Capture the cell that displays the provided text and extract its (x, y) central coordinate. 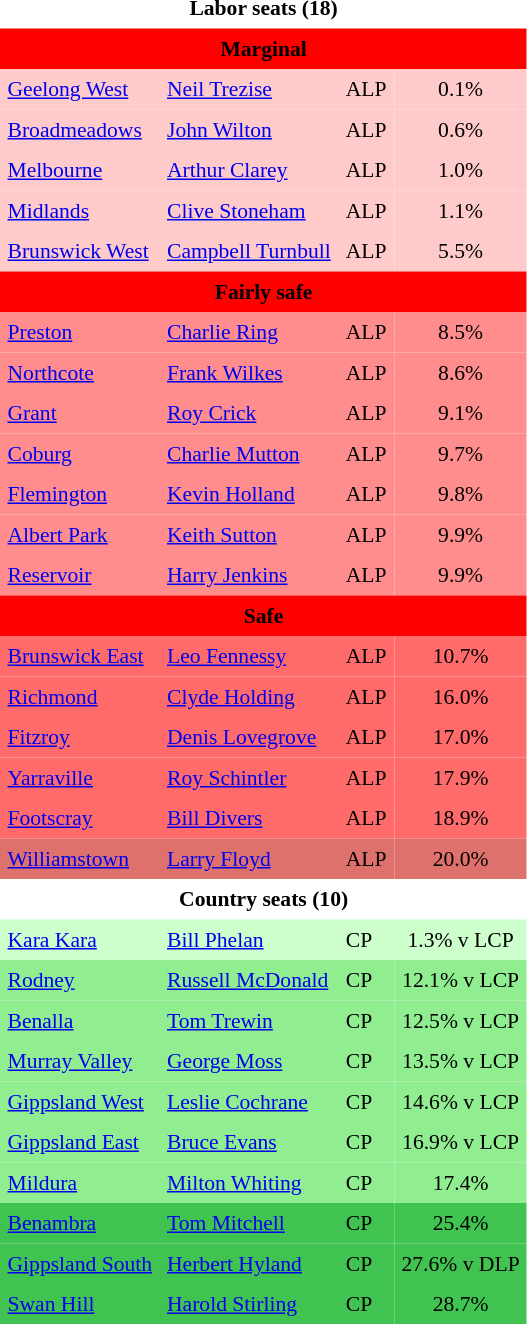
Richmond (80, 696)
Gippsland West (80, 1101)
Fitzroy (80, 737)
Bill Phelan (250, 939)
5.5% (460, 251)
Bill Divers (250, 818)
28.7% (460, 1304)
Tom Mitchell (250, 1223)
Yarraville (80, 777)
Brunswick East (80, 656)
16.0% (460, 696)
1.0% (460, 170)
Keith Sutton (250, 534)
Preston (80, 332)
25.4% (460, 1223)
Charlie Ring (250, 332)
Williamstown (80, 858)
12.1% v LCP (460, 980)
Clyde Holding (250, 696)
16.9% v LCP (460, 1142)
1.3% v LCP (460, 939)
Bruce Evans (250, 1142)
Kevin Holland (250, 494)
Melbourne (80, 170)
18.9% (460, 818)
Leslie Cochrane (250, 1101)
Marginal (264, 48)
Benalla (80, 1020)
Grant (80, 413)
Mildura (80, 1182)
Harry Jenkins (250, 575)
Roy Schintler (250, 777)
8.5% (460, 332)
Frank Wilkes (250, 372)
Flemington (80, 494)
Safe (264, 615)
0.6% (460, 129)
George Moss (250, 1061)
9.8% (460, 494)
Campbell Turnbull (250, 251)
Reservoir (80, 575)
Swan Hill (80, 1304)
Russell McDonald (250, 980)
17.4% (460, 1182)
20.0% (460, 858)
Denis Lovegrove (250, 737)
Gippsland East (80, 1142)
Footscray (80, 818)
Geelong West (80, 89)
10.7% (460, 656)
13.5% v LCP (460, 1061)
Larry Floyd (250, 858)
Harold Stirling (250, 1304)
Gippsland South (80, 1263)
Rodney (80, 980)
Neil Trezise (250, 89)
Tom Trewin (250, 1020)
Albert Park (80, 534)
Clive Stoneham (250, 210)
Herbert Hyland (250, 1263)
Kara Kara (80, 939)
Leo Fennessy (250, 656)
Roy Crick (250, 413)
17.9% (460, 777)
Brunswick West (80, 251)
12.5% v LCP (460, 1020)
Coburg (80, 453)
14.6% v LCP (460, 1101)
17.0% (460, 737)
9.7% (460, 453)
27.6% v DLP (460, 1263)
1.1% (460, 210)
Benambra (80, 1223)
Fairly safe (264, 291)
John Wilton (250, 129)
Arthur Clarey (250, 170)
Broadmeadows (80, 129)
Midlands (80, 210)
Country seats (10) (264, 899)
Charlie Mutton (250, 453)
0.1% (460, 89)
Northcote (80, 372)
Murray Valley (80, 1061)
9.1% (460, 413)
8.6% (460, 372)
Milton Whiting (250, 1182)
